Capture the cell that displays the provided text and extract its [X, Y] central coordinate. 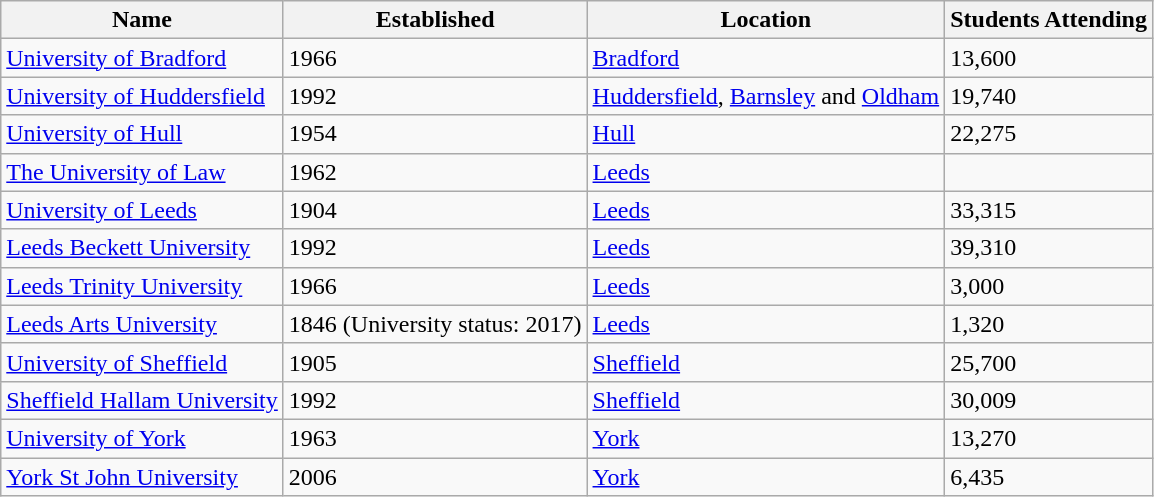
University of Hull [142, 134]
Leeds Arts University [142, 324]
25,700 [1049, 362]
University of Sheffield [142, 362]
13,270 [1049, 438]
13,600 [1049, 58]
Students Attending [1049, 20]
33,315 [1049, 210]
1962 [435, 172]
1846 (University status: 2017) [435, 324]
1954 [435, 134]
1,320 [1049, 324]
University of York [142, 438]
22,275 [1049, 134]
Established [435, 20]
Huddersfield, Barnsley and Oldham [766, 96]
19,740 [1049, 96]
Sheffield Hallam University [142, 400]
Leeds Beckett University [142, 248]
2006 [435, 477]
University of Leeds [142, 210]
University of Bradford [142, 58]
Leeds Trinity University [142, 286]
1904 [435, 210]
Bradford [766, 58]
1963 [435, 438]
York St John University [142, 477]
39,310 [1049, 248]
Hull [766, 134]
3,000 [1049, 286]
The University of Law [142, 172]
Name [142, 20]
University of Huddersfield [142, 96]
1905 [435, 362]
6,435 [1049, 477]
Location [766, 20]
30,009 [1049, 400]
